Return the [x, y] coordinate for the center point of the cell that contains the specified text.  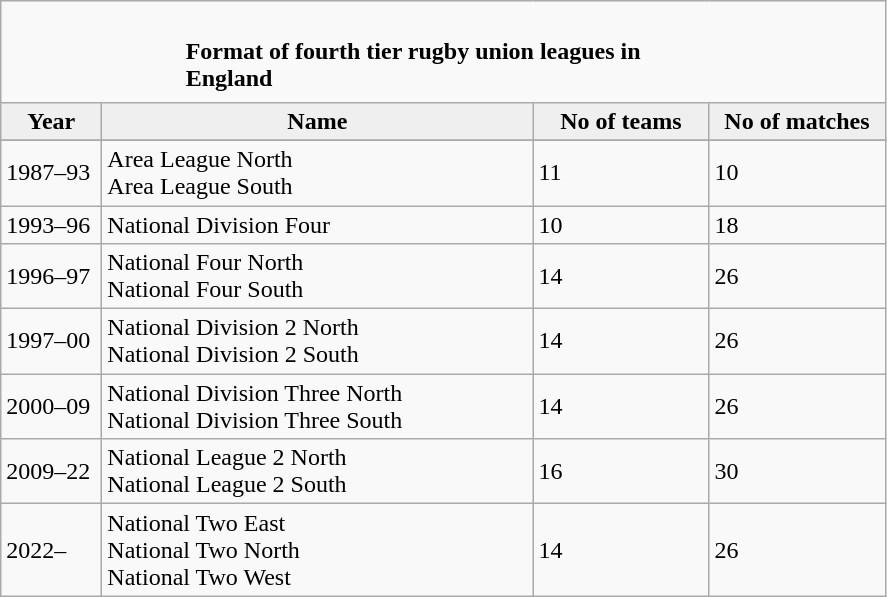
11 [621, 172]
No of matches [797, 121]
1987–93 [52, 172]
18 [797, 225]
Area League NorthArea League South [318, 172]
2022– [52, 550]
1997–00 [52, 342]
No of teams [621, 121]
2009–22 [52, 472]
National Four NorthNational Four South [318, 276]
Year [52, 121]
30 [797, 472]
National Division Three NorthNational Division Three South [318, 406]
National League 2 NorthNational League 2 South [318, 472]
16 [621, 472]
National Division 2 NorthNational Division 2 South [318, 342]
1993–96 [52, 225]
National Two EastNational Two NorthNational Two West [318, 550]
National Division Four [318, 225]
Name [318, 121]
2000–09 [52, 406]
1996–97 [52, 276]
